Search for the cell housing the specified text and yield its (X, Y) center coordinate. 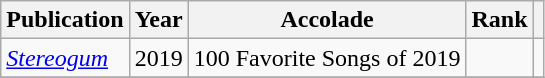
100 Favorite Songs of 2019 (327, 58)
Year (158, 20)
Rank (500, 20)
Stereogum (65, 58)
2019 (158, 58)
Accolade (327, 20)
Publication (65, 20)
